Pinpoint the cell where the given text exists, returning its (X, Y) midpoint coordinate. 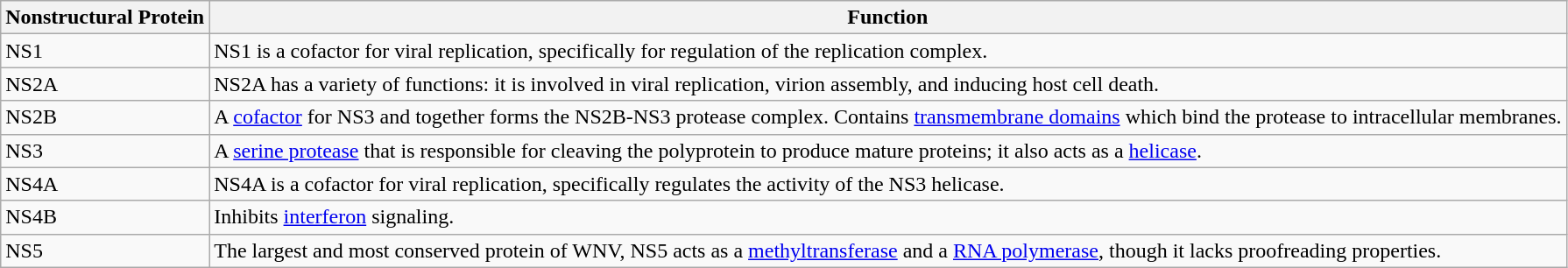
NS4B (105, 217)
Function (888, 18)
A serine protease that is responsible for cleaving the polyprotein to produce mature proteins; it also acts as a helicase. (888, 151)
NS3 (105, 151)
The largest and most conserved protein of WNV, NS5 acts as a methyltransferase and a RNA polymerase, though it lacks proofreading properties. (888, 250)
NS4A is a cofactor for viral replication, specifically regulates the activity of the NS3 helicase. (888, 184)
NS1 (105, 51)
NS2B (105, 117)
Nonstructural Protein (105, 18)
Inhibits interferon signaling. (888, 217)
NS2A (105, 84)
NS1 is a cofactor for viral replication, specifically for regulation of the replication complex. (888, 51)
NS4A (105, 184)
NS2A has a variety of functions: it is involved in viral replication, virion assembly, and inducing host cell death. (888, 84)
NS5 (105, 250)
